Find where the given text appears and provide that cell's center as (X, Y) coordinate. 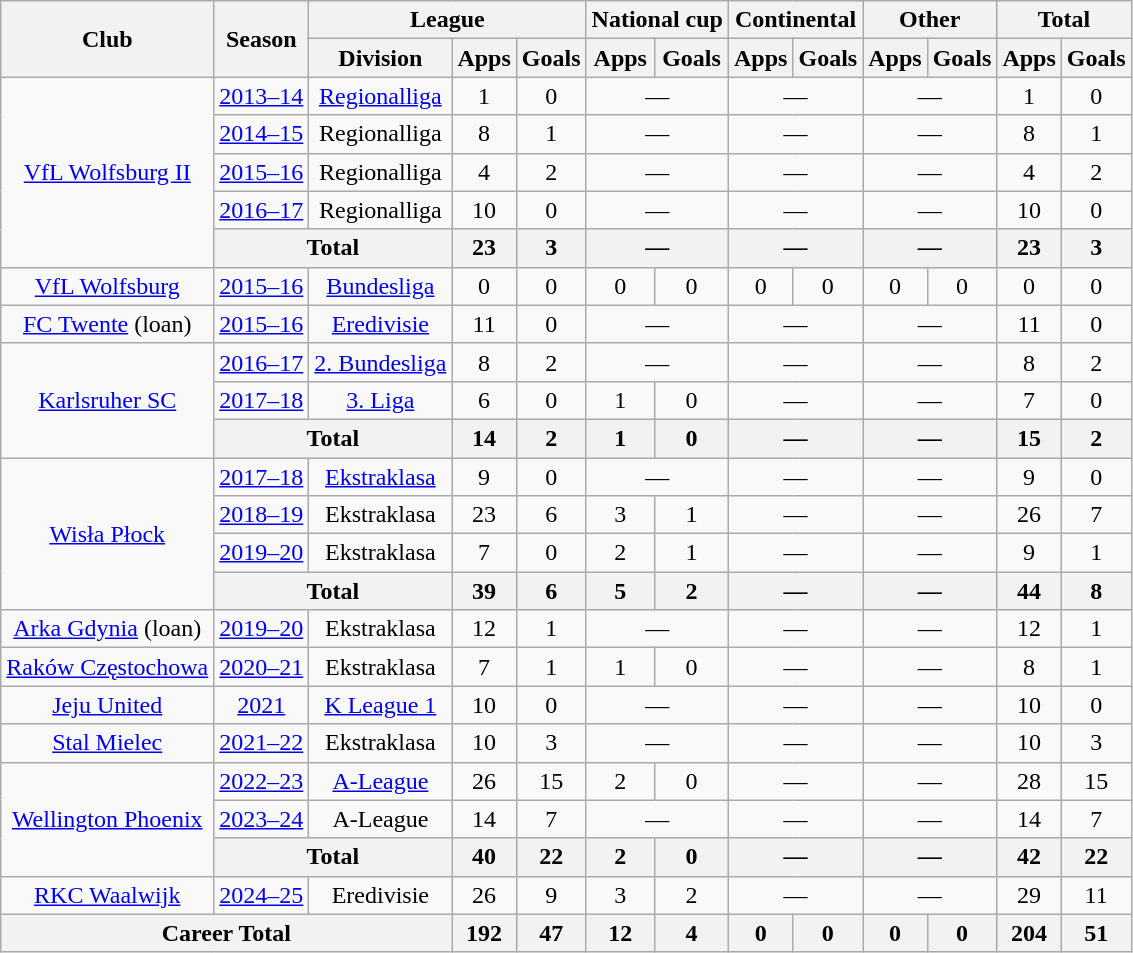
2021 (262, 705)
Club (108, 39)
Stal Mielec (108, 743)
204 (1029, 933)
Arka Gdynia (loan) (108, 629)
3. Liga (380, 400)
5 (620, 591)
29 (1029, 895)
Raków Częstochowa (108, 667)
44 (1029, 591)
40 (484, 857)
51 (1096, 933)
FC Twente (loan) (108, 324)
2023–24 (262, 819)
Career Total (226, 933)
Division (380, 58)
2020–21 (262, 667)
VfL Wolfsburg (108, 286)
RKC Waalwijk (108, 895)
47 (551, 933)
39 (484, 591)
28 (1029, 781)
2018–19 (262, 515)
Karlsruher SC (108, 400)
2024–25 (262, 895)
42 (1029, 857)
Continental (796, 20)
K League 1 (380, 705)
Bundesliga (380, 286)
2. Bundesliga (380, 362)
Wellington Phoenix (108, 819)
2022–23 (262, 781)
2021–22 (262, 743)
League (448, 20)
VfL Wolfsburg II (108, 172)
Other (930, 20)
2013–14 (262, 96)
National cup (657, 20)
Wisła Płock (108, 534)
192 (484, 933)
Season (262, 39)
2014–15 (262, 134)
Jeju United (108, 705)
